Output the (X, Y) coordinate of the center of the cell containing the given text.  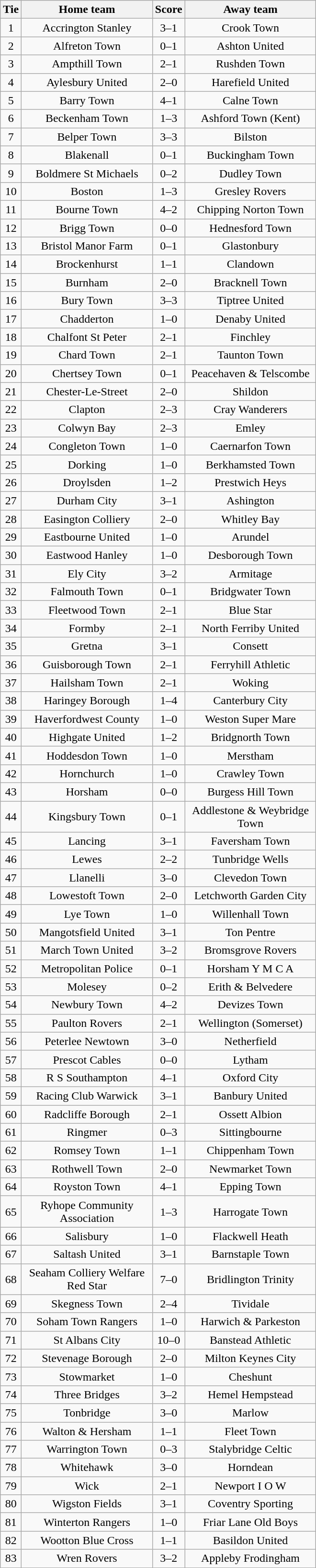
23 (11, 428)
Sittingbourne (250, 1132)
Glastonbury (250, 246)
Formby (87, 628)
Blue Star (250, 610)
Horndean (250, 1468)
79 (11, 1486)
Oxford City (250, 1078)
49 (11, 914)
Friar Lane Old Boys (250, 1522)
Horsham Y M C A (250, 969)
Tunbridge Wells (250, 860)
Tividale (250, 1304)
Eastwood Hanley (87, 555)
Hornchurch (87, 773)
1 (11, 28)
59 (11, 1096)
78 (11, 1468)
Ton Pentre (250, 932)
10 (11, 191)
Whitley Bay (250, 519)
47 (11, 878)
Lowestoft Town (87, 896)
2 (11, 46)
7 (11, 137)
44 (11, 817)
65 (11, 1211)
Consett (250, 646)
Bracknell Town (250, 283)
48 (11, 896)
Haringey Borough (87, 701)
Peterlee Newtown (87, 1041)
Prescot Cables (87, 1059)
14 (11, 264)
Newport I O W (250, 1486)
Newbury Town (87, 1005)
Metropolitan Police (87, 969)
Haverfordwest County (87, 719)
Stalybridge Celtic (250, 1449)
Banstead Athletic (250, 1340)
Skegness Town (87, 1304)
62 (11, 1151)
Letchworth Garden City (250, 896)
Wellington (Somerset) (250, 1023)
29 (11, 537)
Berkhamsted Town (250, 464)
North Ferriby United (250, 628)
32 (11, 592)
72 (11, 1358)
Dudley Town (250, 173)
56 (11, 1041)
Brockenhurst (87, 264)
Seaham Colliery Welfare Red Star (87, 1279)
Ossett Albion (250, 1114)
Warrington Town (87, 1449)
Colwyn Bay (87, 428)
Bourne Town (87, 209)
Prestwich Heys (250, 482)
Llanelli (87, 878)
26 (11, 482)
Clevedon Town (250, 878)
2–4 (169, 1304)
Barnstaple Town (250, 1254)
51 (11, 950)
Bilston (250, 137)
Beckenham Town (87, 119)
Stevenage Borough (87, 1358)
19 (11, 355)
Score (169, 10)
Alfreton Town (87, 46)
Ringmer (87, 1132)
Flackwell Heath (250, 1236)
Falmouth Town (87, 592)
Epping Town (250, 1187)
55 (11, 1023)
Rothwell Town (87, 1169)
Easington Colliery (87, 519)
Weston Super Mare (250, 719)
40 (11, 737)
Ashington (250, 501)
Boldmere St Michaels (87, 173)
Fleetwood Town (87, 610)
Ferryhill Athletic (250, 664)
67 (11, 1254)
Arundel (250, 537)
73 (11, 1376)
Gretna (87, 646)
57 (11, 1059)
Gresley Rovers (250, 191)
Paulton Rovers (87, 1023)
Burgess Hill Town (250, 792)
Banbury United (250, 1096)
Whitehawk (87, 1468)
Addlestone & Weybridge Town (250, 817)
Canterbury City (250, 701)
Brigg Town (87, 228)
Romsey Town (87, 1151)
Three Bridges (87, 1394)
81 (11, 1522)
Chertsey Town (87, 373)
Wootton Blue Cross (87, 1540)
Hailsham Town (87, 683)
Kingsbury Town (87, 817)
36 (11, 664)
Walton & Hersham (87, 1431)
Emley (250, 428)
58 (11, 1078)
Clandown (250, 264)
Crook Town (250, 28)
70 (11, 1322)
1–4 (169, 701)
Taunton Town (250, 355)
Accrington Stanley (87, 28)
Burnham (87, 283)
20 (11, 373)
Desborough Town (250, 555)
33 (11, 610)
Tie (11, 10)
15 (11, 283)
Soham Town Rangers (87, 1322)
4 (11, 82)
61 (11, 1132)
Erith & Belvedere (250, 987)
41 (11, 755)
Droylsden (87, 482)
17 (11, 319)
Tonbridge (87, 1413)
Calne Town (250, 100)
Blakenall (87, 155)
Caernarfon Town (250, 446)
42 (11, 773)
Basildon United (250, 1540)
Harrogate Town (250, 1211)
35 (11, 646)
Stowmarket (87, 1376)
Ely City (87, 574)
50 (11, 932)
71 (11, 1340)
24 (11, 446)
Bristol Manor Farm (87, 246)
83 (11, 1558)
2–2 (169, 860)
Chard Town (87, 355)
27 (11, 501)
Away team (250, 10)
76 (11, 1431)
37 (11, 683)
Salisbury (87, 1236)
March Town United (87, 950)
77 (11, 1449)
Dorking (87, 464)
Chipping Norton Town (250, 209)
6 (11, 119)
Faversham Town (250, 841)
Ampthill Town (87, 64)
Crawley Town (250, 773)
Wren Rovers (87, 1558)
Cray Wanderers (250, 410)
12 (11, 228)
Fleet Town (250, 1431)
Radcliffe Borough (87, 1114)
Bury Town (87, 301)
Coventry Sporting (250, 1504)
Hednesford Town (250, 228)
Racing Club Warwick (87, 1096)
45 (11, 841)
Saltash United (87, 1254)
60 (11, 1114)
22 (11, 410)
5 (11, 100)
Denaby United (250, 319)
16 (11, 301)
Chippenham Town (250, 1151)
82 (11, 1540)
75 (11, 1413)
St Albans City (87, 1340)
Bridlington Trinity (250, 1279)
25 (11, 464)
Highgate United (87, 737)
74 (11, 1394)
Hemel Hempstead (250, 1394)
3 (11, 64)
Winterton Rangers (87, 1522)
68 (11, 1279)
Congleton Town (87, 446)
Ashton United (250, 46)
64 (11, 1187)
Horsham (87, 792)
Boston (87, 191)
Wick (87, 1486)
54 (11, 1005)
Ryhope Community Association (87, 1211)
R S Southampton (87, 1078)
Milton Keynes City (250, 1358)
13 (11, 246)
52 (11, 969)
Buckingham Town (250, 155)
Armitage (250, 574)
7–0 (169, 1279)
Home team (87, 10)
Barry Town (87, 100)
Finchley (250, 337)
18 (11, 337)
Bridgwater Town (250, 592)
Devizes Town (250, 1005)
Wigston Fields (87, 1504)
43 (11, 792)
21 (11, 392)
Molesey (87, 987)
Willenhall Town (250, 914)
34 (11, 628)
Harwich & Parkeston (250, 1322)
30 (11, 555)
Clapton (87, 410)
Tiptree United (250, 301)
Cheshunt (250, 1376)
Lewes (87, 860)
63 (11, 1169)
46 (11, 860)
53 (11, 987)
Lancing (87, 841)
Guisborough Town (87, 664)
69 (11, 1304)
Lye Town (87, 914)
Chadderton (87, 319)
8 (11, 155)
66 (11, 1236)
Merstham (250, 755)
Lytham (250, 1059)
Bridgnorth Town (250, 737)
Marlow (250, 1413)
Durham City (87, 501)
Netherfield (250, 1041)
Mangotsfield United (87, 932)
Belper Town (87, 137)
Chester-Le-Street (87, 392)
38 (11, 701)
Newmarket Town (250, 1169)
39 (11, 719)
Harefield United (250, 82)
28 (11, 519)
Shildon (250, 392)
Ashford Town (Kent) (250, 119)
Hoddesdon Town (87, 755)
Bromsgrove Rovers (250, 950)
31 (11, 574)
Chalfont St Peter (87, 337)
Rushden Town (250, 64)
Woking (250, 683)
Appleby Frodingham (250, 1558)
10–0 (169, 1340)
80 (11, 1504)
Aylesbury United (87, 82)
11 (11, 209)
Eastbourne United (87, 537)
Peacehaven & Telscombe (250, 373)
Royston Town (87, 1187)
9 (11, 173)
